Provide the [X, Y] coordinate of the cell's center where the given text is located.  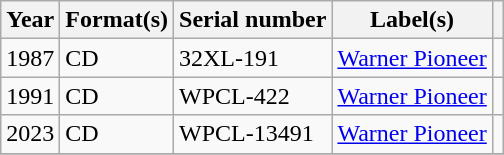
WPCL-13491 [253, 134]
WPCL-422 [253, 96]
Label(s) [412, 20]
Year [30, 20]
Serial number [253, 20]
1987 [30, 58]
2023 [30, 134]
1991 [30, 96]
Format(s) [117, 20]
32XL-191 [253, 58]
